Return (X, Y) of the center of cell containing provided text 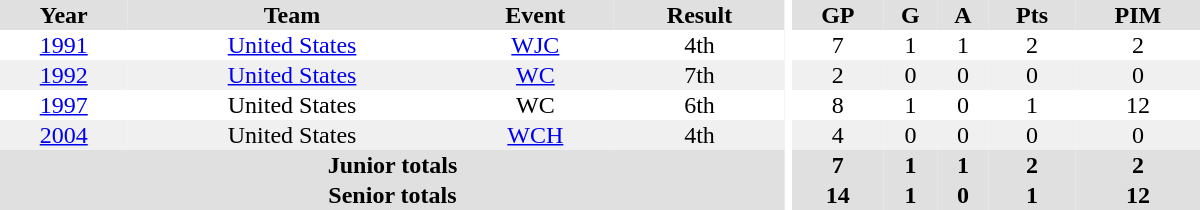
14 (838, 195)
Event (536, 15)
1991 (64, 45)
Year (64, 15)
1997 (64, 105)
4 (838, 135)
G (910, 15)
WCH (536, 135)
2004 (64, 135)
Pts (1032, 15)
Result (700, 15)
A (962, 15)
6th (700, 105)
8 (838, 105)
Junior totals (392, 165)
Team (292, 15)
GP (838, 15)
WJC (536, 45)
7th (700, 75)
PIM (1138, 15)
Senior totals (392, 195)
1992 (64, 75)
